Locate the cell with the specified text and output its (x, y) center coordinate. 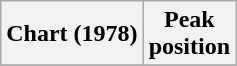
Peakposition (189, 34)
Chart (1978) (72, 34)
